Capture the cell that displays the provided text and extract its [X, Y] central coordinate. 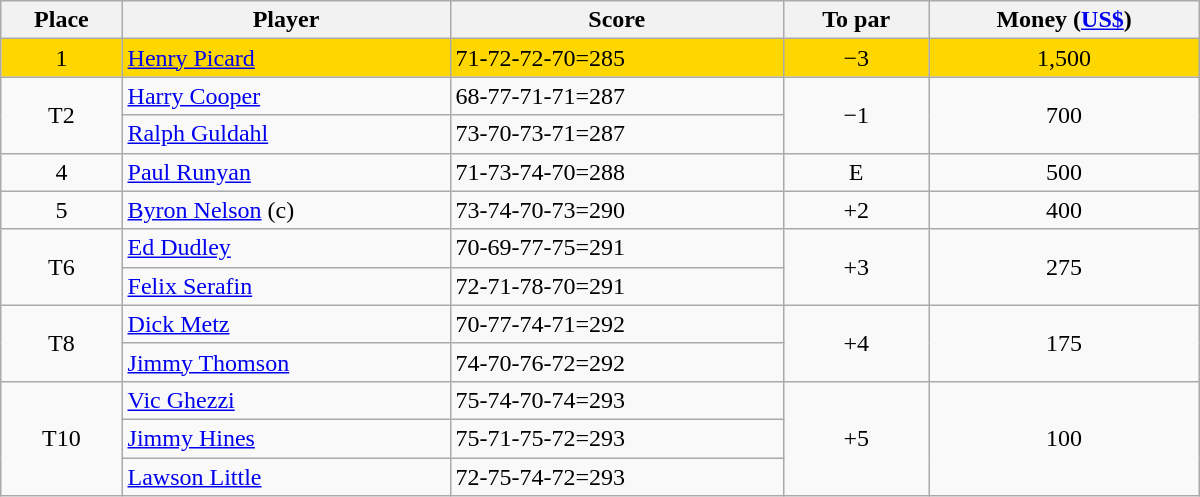
Jimmy Hines [286, 438]
Player [286, 20]
Vic Ghezzi [286, 400]
+5 [856, 438]
72-71-78-70=291 [616, 286]
Ed Dudley [286, 248]
75-71-75-72=293 [616, 438]
71-73-74-70=288 [616, 172]
71-72-72-70=285 [616, 58]
E [856, 172]
Harry Cooper [286, 96]
Henry Picard [286, 58]
175 [1064, 343]
75-74-70-74=293 [616, 400]
1,500 [1064, 58]
73-74-70-73=290 [616, 210]
400 [1064, 210]
+2 [856, 210]
To par [856, 20]
500 [1064, 172]
70-77-74-71=292 [616, 324]
Dick Metz [286, 324]
+3 [856, 267]
+4 [856, 343]
72-75-74-72=293 [616, 477]
Byron Nelson (c) [286, 210]
T2 [62, 115]
−1 [856, 115]
5 [62, 210]
Ralph Guldahl [286, 134]
700 [1064, 115]
275 [1064, 267]
Money (US$) [1064, 20]
Place [62, 20]
100 [1064, 438]
Paul Runyan [286, 172]
Felix Serafin [286, 286]
70-69-77-75=291 [616, 248]
4 [62, 172]
74-70-76-72=292 [616, 362]
73-70-73-71=287 [616, 134]
T10 [62, 438]
T6 [62, 267]
Jimmy Thomson [286, 362]
Lawson Little [286, 477]
Score [616, 20]
T8 [62, 343]
1 [62, 58]
68-77-71-71=287 [616, 96]
−3 [856, 58]
